From the cell containing the given text, extract its center point as [x, y] coordinate. 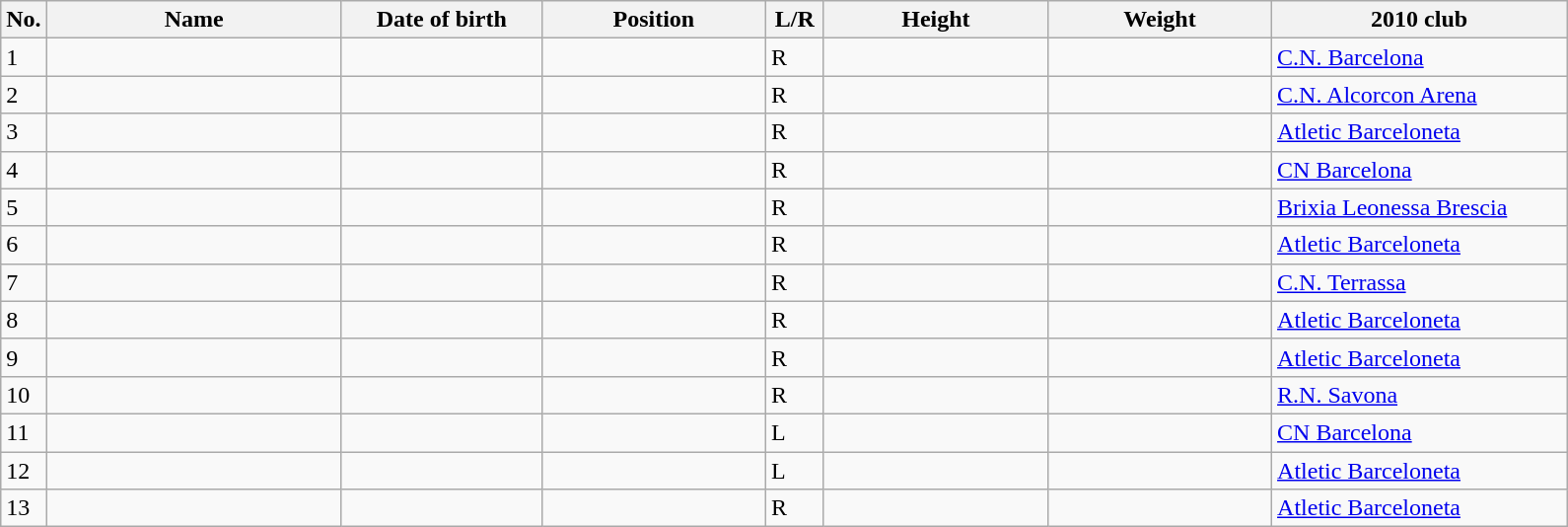
12 [24, 471]
2010 club [1420, 20]
6 [24, 245]
Weight [1160, 20]
9 [24, 357]
5 [24, 207]
Name [193, 20]
No. [24, 20]
C.N. Alcorcon Arena [1420, 95]
1 [24, 57]
Brixia Leonessa Brescia [1420, 207]
7 [24, 282]
Position [653, 20]
R.N. Savona [1420, 395]
Height [935, 20]
L/R [795, 20]
10 [24, 395]
4 [24, 170]
3 [24, 132]
C.N. Barcelona [1420, 57]
C.N. Terrassa [1420, 282]
13 [24, 508]
8 [24, 320]
11 [24, 432]
Date of birth [442, 20]
2 [24, 95]
